From the cell containing the given text, extract its center point as [X, Y] coordinate. 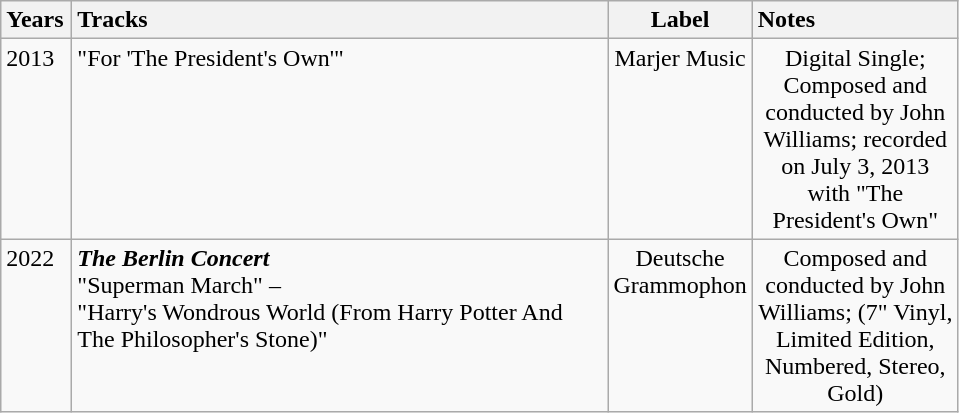
The Berlin Concert"Superman March" –"Harry's Wondrous World (From Harry Potter And The Philosopher's Stone)" [340, 326]
Marjer Music [680, 139]
Years [36, 20]
Composed and conducted by John Williams; (7" Vinyl, Limited Edition, Numbered, Stereo, Gold) [855, 326]
"For 'The President's Own'" [340, 139]
Label [680, 20]
Deutsche Grammophon [680, 326]
Tracks [340, 20]
2013 [36, 139]
Digital Single; Composed and conducted by John Williams; recorded on July 3, 2013 with "The President's Own" [855, 139]
Notes [855, 20]
2022 [36, 326]
